From the cell containing the given text, extract its center point as (X, Y) coordinate. 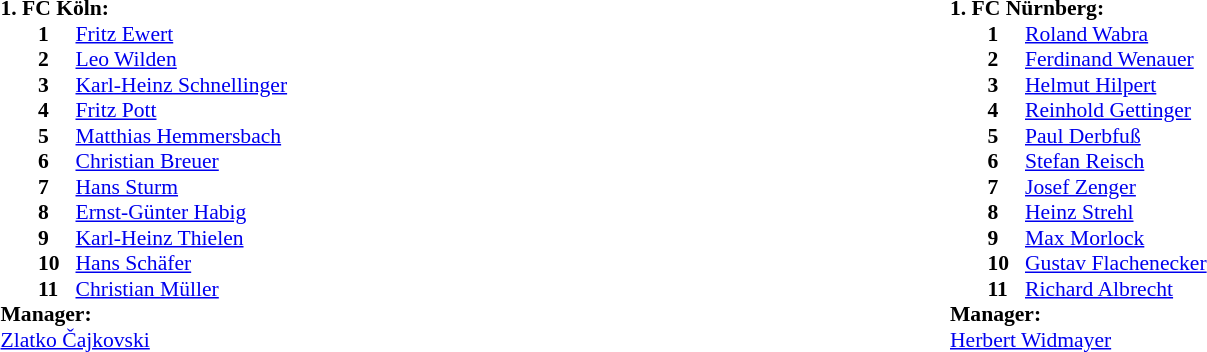
Karl-Heinz Schnellinger (182, 85)
Roland Wabra (1116, 34)
Christian Breuer (182, 161)
Ernst-Günter Habig (182, 213)
Fritz Ewert (182, 34)
Gustav Flachenecker (1116, 263)
Christian Müller (182, 289)
Reinhold Gettinger (1116, 111)
Helmut Hilpert (1116, 85)
Heinz Strehl (1116, 213)
Hans Sturm (182, 187)
Hans Schäfer (182, 263)
Josef Zenger (1116, 187)
Stefan Reisch (1116, 161)
Max Morlock (1116, 238)
Karl-Heinz Thielen (182, 238)
Fritz Pott (182, 111)
Matthias Hemmersbach (182, 136)
Leo Wilden (182, 59)
Richard Albrecht (1116, 289)
Paul Derbfuß (1116, 136)
Ferdinand Wenauer (1116, 59)
